Output the [x, y] coordinate of the center of the cell containing the given text.  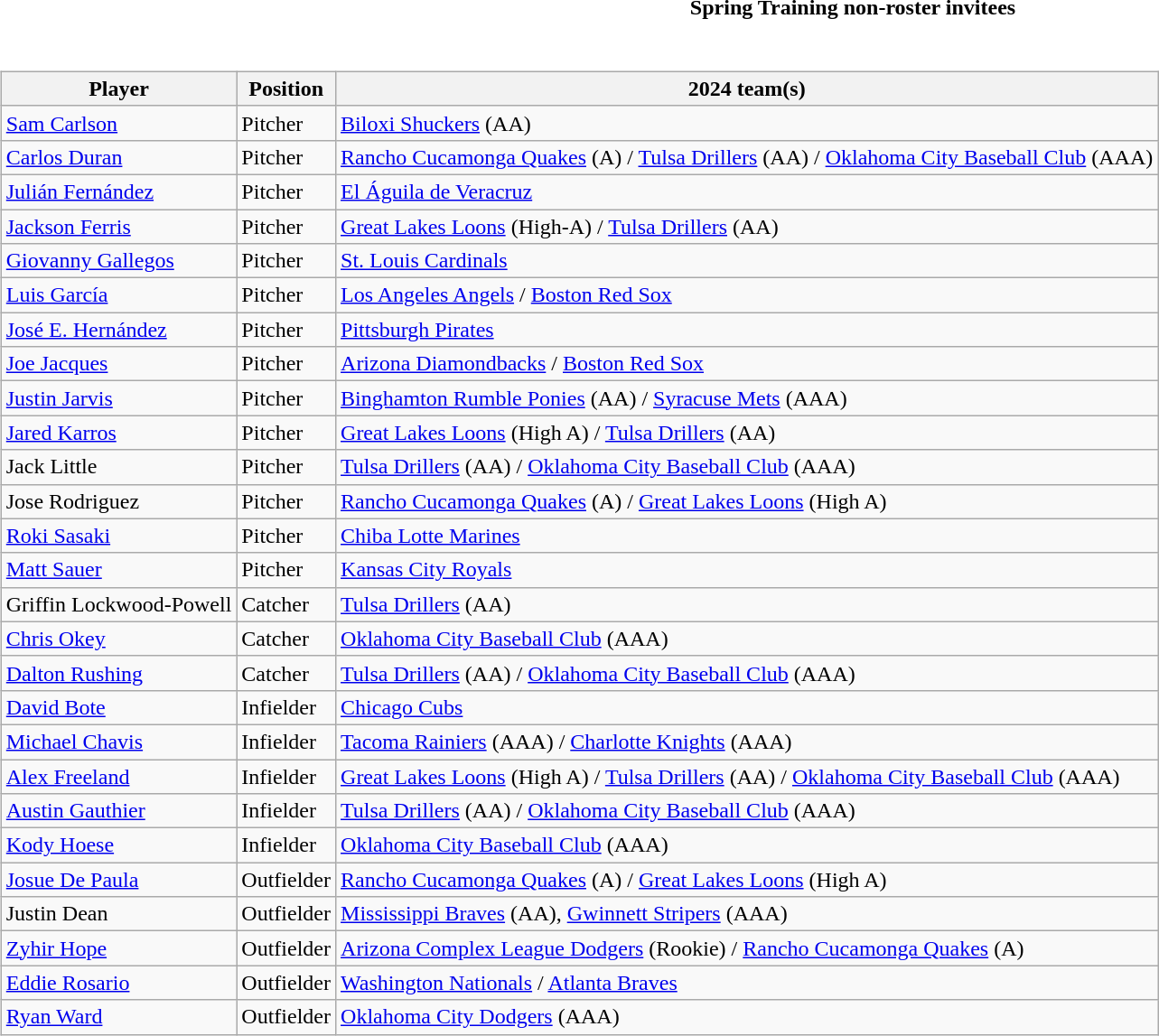
Matt Sauer [119, 570]
Tacoma Rainiers (AAA) / Charlotte Knights (AAA) [747, 742]
Kansas City Royals [747, 570]
St. Louis Cardinals [747, 261]
Great Lakes Loons (High A) / Tulsa Drillers (AA) / Oklahoma City Baseball Club (AAA) [747, 776]
Carlos Duran [119, 157]
Jackson Ferris [119, 227]
Dalton Rushing [119, 673]
Kody Hoese [119, 845]
Washington Nationals / Atlanta Braves [747, 983]
Chicago Cubs [747, 707]
Griffin Lockwood-Powell [119, 604]
Position [286, 89]
Chiba Lotte Marines [747, 536]
Giovanny Gallegos [119, 261]
Chris Okey [119, 639]
Jack Little [119, 467]
Michael Chavis [119, 742]
David Bote [119, 707]
2024 team(s) [747, 89]
Ryan Ward [119, 1017]
Roki Sasaki [119, 536]
Rancho Cucamonga Quakes (A) / Tulsa Drillers (AA) / Oklahoma City Baseball Club (AAA) [747, 157]
Sam Carlson [119, 123]
Pittsburgh Pirates [747, 330]
Great Lakes Loons (High-A) / Tulsa Drillers (AA) [747, 227]
José E. Hernández [119, 330]
Julián Fernández [119, 191]
Jared Karros [119, 433]
Justin Jarvis [119, 398]
Player [119, 89]
Austin Gauthier [119, 811]
Luis García [119, 295]
Arizona Complex League Dodgers (Rookie) / Rancho Cucamonga Quakes (A) [747, 948]
Zyhir Hope [119, 948]
El Águila de Veracruz [747, 191]
Oklahoma City Dodgers (AAA) [747, 1017]
Binghamton Rumble Ponies (AA) / Syracuse Mets (AAA) [747, 398]
Biloxi Shuckers (AA) [747, 123]
Alex Freeland [119, 776]
Los Angeles Angels / Boston Red Sox [747, 295]
Josue De Paula [119, 880]
Joe Jacques [119, 364]
Tulsa Drillers (AA) [747, 604]
Jose Rodriguez [119, 501]
Eddie Rosario [119, 983]
Justin Dean [119, 914]
Mississippi Braves (AA), Gwinnett Stripers (AAA) [747, 914]
Arizona Diamondbacks / Boston Red Sox [747, 364]
Great Lakes Loons (High A) / Tulsa Drillers (AA) [747, 433]
